For the text-containing cell, return its midpoint in (X, Y) coordinate format. 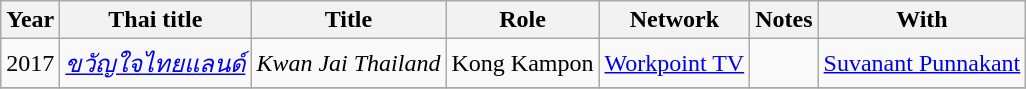
Kong Kampon (522, 64)
Thai title (156, 20)
Notes (784, 20)
With (922, 20)
Title (348, 20)
Year (30, 20)
2017 (30, 64)
Network (674, 20)
Role (522, 20)
ขวัญใจไทยแลนด์ (156, 64)
Workpoint TV (674, 64)
Kwan Jai Thailand (348, 64)
Suvanant Punnakant (922, 64)
